From the cell containing the given text, extract its center point as (X, Y) coordinate. 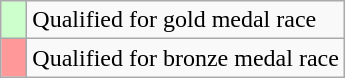
Qualified for bronze medal race (186, 58)
Qualified for gold medal race (186, 20)
